Scan for the cell matching the given text and deliver its (x, y) coordinate at center. 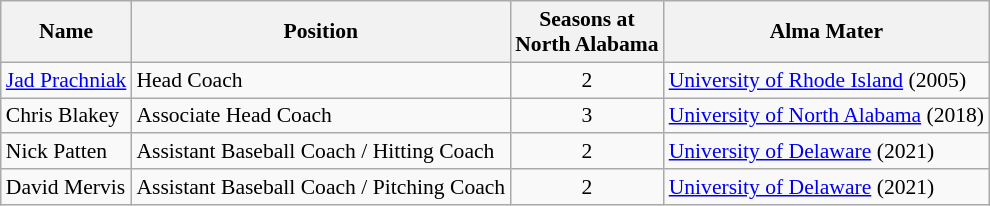
Nick Patten (66, 152)
Assistant Baseball Coach / Pitching Coach (320, 187)
Seasons atNorth Alabama (586, 32)
Chris Blakey (66, 116)
Head Coach (320, 80)
3 (586, 116)
Name (66, 32)
Associate Head Coach (320, 116)
Assistant Baseball Coach / Hitting Coach (320, 152)
David Mervis (66, 187)
Position (320, 32)
University of North Alabama (2018) (826, 116)
University of Rhode Island (2005) (826, 80)
Jad Prachniak (66, 80)
Alma Mater (826, 32)
